Pinpoint the cell where the given text exists, returning its (X, Y) midpoint coordinate. 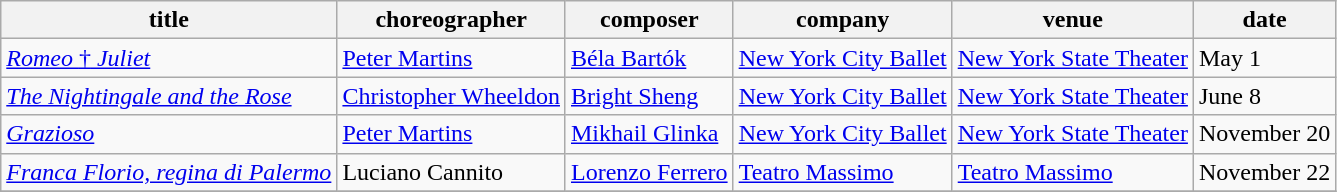
company (842, 20)
date (1264, 20)
Grazioso (169, 134)
May 1 (1264, 58)
November 20 (1264, 134)
venue (1072, 20)
Mikhail Glinka (649, 134)
Lorenzo Ferrero (649, 172)
Bright Sheng (649, 96)
June 8 (1264, 96)
Christopher Wheeldon (452, 96)
Luciano Cannito (452, 172)
Romeo † Juliet (169, 58)
choreographer (452, 20)
Franca Florio, regina di Palermo (169, 172)
composer (649, 20)
Béla Bartók (649, 58)
The Nightingale and the Rose (169, 96)
title (169, 20)
November 22 (1264, 172)
